Return the [x, y] coordinate for the center point of the cell that contains the specified text.  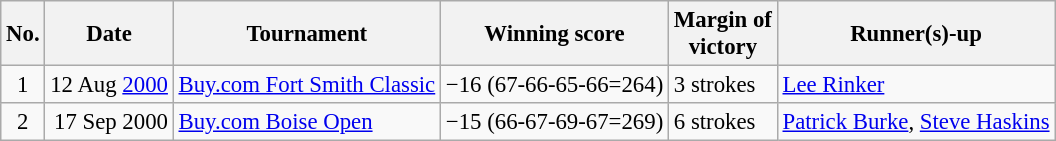
Tournament [306, 34]
−16 (67-66-65-66=264) [555, 85]
−15 (66-67-69-67=269) [555, 122]
Patrick Burke, Steve Haskins [916, 122]
1 [23, 85]
2 [23, 122]
3 strokes [724, 85]
12 Aug 2000 [109, 85]
Buy.com Boise Open [306, 122]
Runner(s)-up [916, 34]
Margin ofvictory [724, 34]
Buy.com Fort Smith Classic [306, 85]
6 strokes [724, 122]
No. [23, 34]
17 Sep 2000 [109, 122]
Lee Rinker [916, 85]
Date [109, 34]
Winning score [555, 34]
